Extract the (x, y) coordinate from the center of the cell holding the provided text.  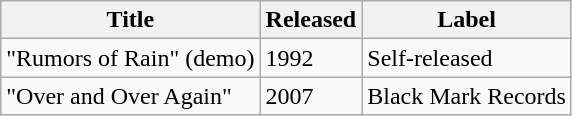
"Over and Over Again" (130, 96)
Label (467, 20)
Released (311, 20)
1992 (311, 58)
Black Mark Records (467, 96)
"Rumors of Rain" (demo) (130, 58)
2007 (311, 96)
Title (130, 20)
Self-released (467, 58)
